From the cell containing the given text, extract its center point as (X, Y) coordinate. 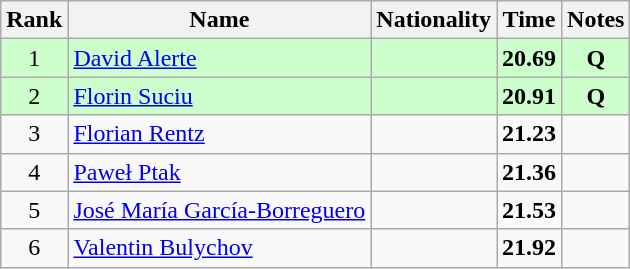
José María García-Borreguero (220, 210)
21.92 (530, 248)
Valentin Bulychov (220, 248)
Nationality (434, 20)
20.69 (530, 58)
Notes (596, 20)
Rank (34, 20)
Paweł Ptak (220, 172)
5 (34, 210)
1 (34, 58)
Name (220, 20)
21.23 (530, 134)
David Alerte (220, 58)
3 (34, 134)
Time (530, 20)
20.91 (530, 96)
2 (34, 96)
21.53 (530, 210)
4 (34, 172)
21.36 (530, 172)
6 (34, 248)
Florian Rentz (220, 134)
Florin Suciu (220, 96)
